Capture the cell that displays the provided text and extract its (X, Y) central coordinate. 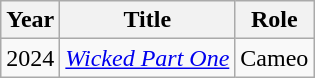
2024 (30, 58)
Wicked Part One (148, 58)
Year (30, 20)
Cameo (274, 58)
Title (148, 20)
Role (274, 20)
